Output the (x, y) coordinate of the center of the cell containing the given text.  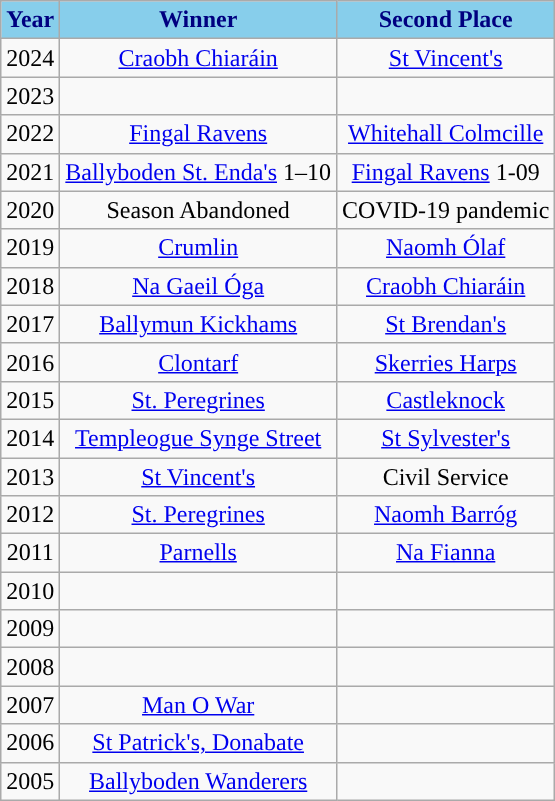
Man O War (198, 705)
St Brendan's (446, 324)
Fingal Ravens 1-09 (446, 172)
Naomh Barróg (446, 515)
2016 (30, 362)
2009 (30, 629)
Season Abandoned (198, 210)
2021 (30, 172)
Castleknock (446, 400)
2017 (30, 324)
Fingal Ravens (198, 134)
Ballyboden Wanderers (198, 781)
Clontarf (198, 362)
Ballymun Kickhams (198, 324)
Whitehall Colmcille (446, 134)
Naomh Ólaf (446, 248)
2012 (30, 515)
2015 (30, 400)
2022 (30, 134)
Year (30, 20)
Templeogue Synge Street (198, 438)
2006 (30, 743)
2020 (30, 210)
Na Gaeil Óga (198, 286)
2024 (30, 58)
St Patrick's, Donabate (198, 743)
2019 (30, 248)
Skerries Harps (446, 362)
2014 (30, 438)
COVID-19 pandemic (446, 210)
2007 (30, 705)
Second Place (446, 20)
2011 (30, 553)
Parnells (198, 553)
2008 (30, 667)
2005 (30, 781)
Crumlin (198, 248)
Civil Service (446, 477)
Winner (198, 20)
St Sylvester's (446, 438)
Ballyboden St. Enda's 1–10 (198, 172)
Na Fianna (446, 553)
2018 (30, 286)
2023 (30, 96)
2010 (30, 591)
2013 (30, 477)
